For the text-containing cell, return its midpoint in [x, y] coordinate format. 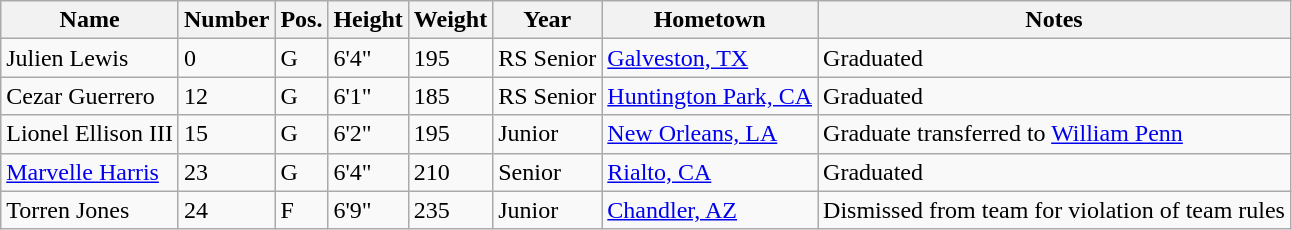
Height [368, 20]
Hometown [710, 20]
6'9" [368, 210]
185 [450, 96]
Senior [548, 172]
Number [226, 20]
6'1" [368, 96]
Graduate transferred to William Penn [1054, 134]
Cezar Guerrero [90, 96]
Lionel Ellison III [90, 134]
New Orleans, LA [710, 134]
23 [226, 172]
Year [548, 20]
15 [226, 134]
Rialto, CA [710, 172]
12 [226, 96]
F [302, 210]
0 [226, 58]
6'2" [368, 134]
Weight [450, 20]
Chandler, AZ [710, 210]
235 [450, 210]
Galveston, TX [710, 58]
Notes [1054, 20]
Name [90, 20]
210 [450, 172]
Dismissed from team for violation of team rules [1054, 210]
Julien Lewis [90, 58]
24 [226, 210]
Torren Jones [90, 210]
Huntington Park, CA [710, 96]
Pos. [302, 20]
Marvelle Harris [90, 172]
